Scan for the cell matching the given text and deliver its (x, y) coordinate at center. 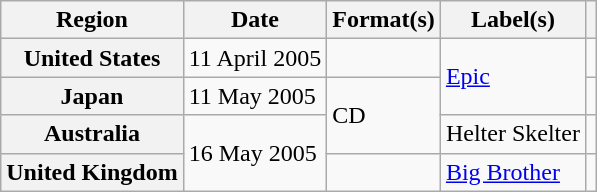
Australia (92, 134)
11 May 2005 (255, 96)
United States (92, 58)
Format(s) (384, 20)
Epic (512, 77)
Helter Skelter (512, 134)
16 May 2005 (255, 153)
Big Brother (512, 172)
Region (92, 20)
Label(s) (512, 20)
United Kingdom (92, 172)
Date (255, 20)
11 April 2005 (255, 58)
CD (384, 115)
Japan (92, 96)
